Search for the cell housing the specified text and yield its (X, Y) center coordinate. 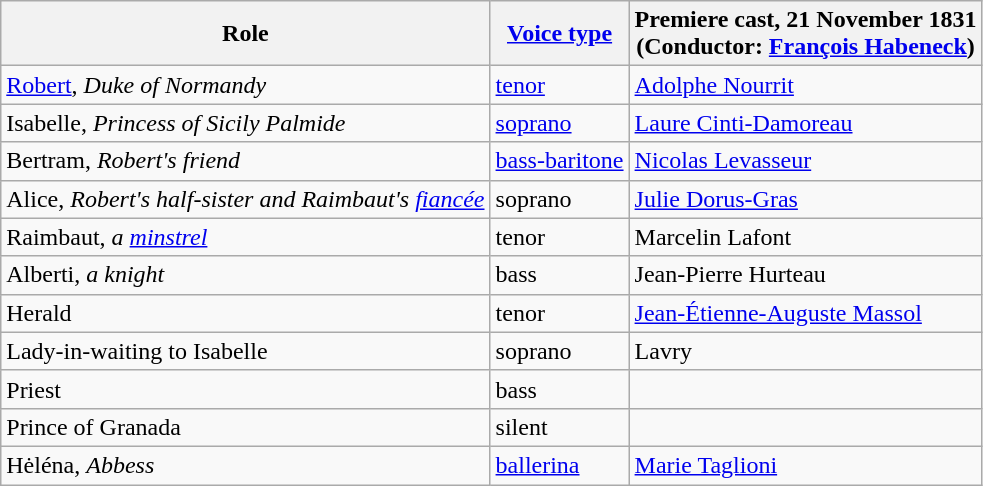
Prince of Granada (246, 427)
Jean-Pierre Hurteau (806, 275)
Premiere cast, 21 November 1831(Conductor: François Habeneck) (806, 34)
Alberti, a knight (246, 275)
Lavry (806, 351)
Lady-in-waiting to Isabelle (246, 351)
Priest (246, 389)
silent (560, 427)
Marcelin Lafont (806, 237)
Role (246, 34)
Isabelle, Princess of Sicily Palmide (246, 123)
Jean-Étienne-Auguste Massol (806, 313)
Marie Taglioni (806, 465)
Bertram, Robert's friend (246, 161)
ballerina (560, 465)
Nicolas Levasseur (806, 161)
Alice, Robert's half-sister and Raimbaut's fiancée (246, 199)
Julie Dorus-Gras (806, 199)
Hėléna, Abbess (246, 465)
Laure Cinti-Damoreau (806, 123)
Herald (246, 313)
Adolphe Nourrit (806, 85)
Voice type (560, 34)
Raimbaut, a minstrel (246, 237)
bass-baritone (560, 161)
Robert, Duke of Normandy (246, 85)
